Pinpoint the cell where the given text exists, returning its [X, Y] midpoint coordinate. 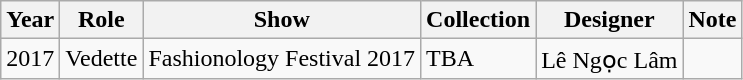
Lê Ngọc Lâm [610, 59]
2017 [30, 59]
TBA [478, 59]
Fashionology Festival 2017 [282, 59]
Role [102, 20]
Show [282, 20]
Year [30, 20]
Vedette [102, 59]
Collection [478, 20]
Designer [610, 20]
Note [712, 20]
